Extract the [x, y] coordinate from the center of the cell holding the provided text.  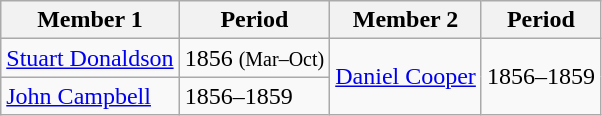
Daniel Cooper [406, 77]
Stuart Donaldson [90, 58]
John Campbell [90, 96]
1856 (Mar–Oct) [254, 58]
Member 1 [90, 20]
Member 2 [406, 20]
